Capture the cell that displays the provided text and extract its (X, Y) central coordinate. 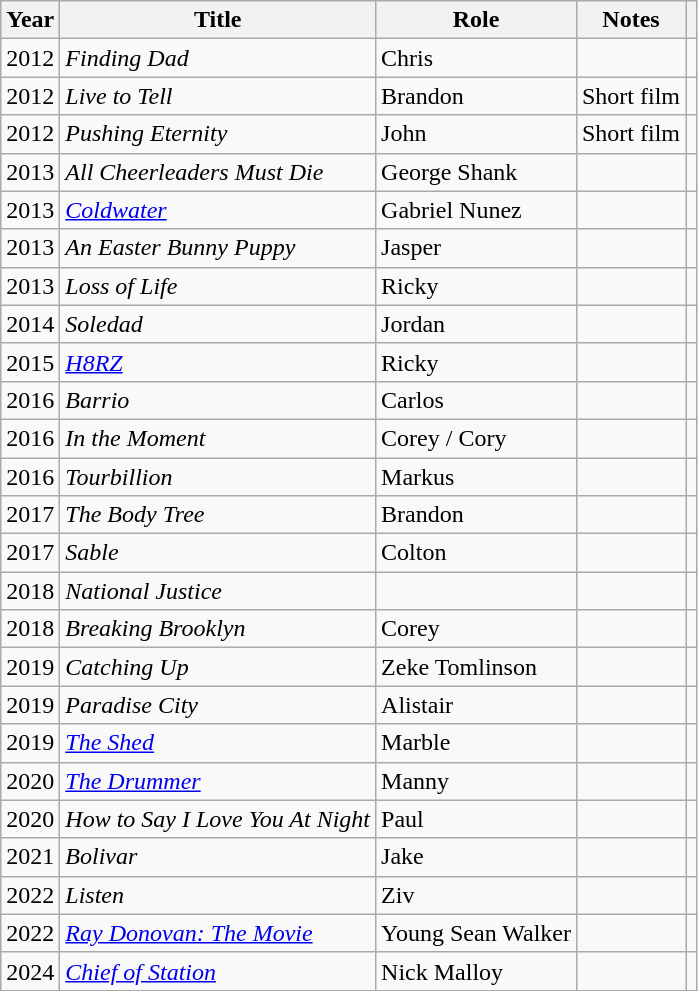
Live to Tell (218, 96)
The Shed (218, 743)
Nick Malloy (476, 971)
2014 (30, 324)
Carlos (476, 400)
Bolivar (218, 857)
The Drummer (218, 781)
Young Sean Walker (476, 933)
Markus (476, 477)
All Cheerleaders Must Die (218, 172)
Barrio (218, 400)
Marble (476, 743)
2021 (30, 857)
Colton (476, 553)
National Justice (218, 591)
Jordan (476, 324)
The Body Tree (218, 515)
2024 (30, 971)
Notes (630, 20)
Catching Up (218, 667)
Loss of Life (218, 286)
Manny (476, 781)
Zeke Tomlinson (476, 667)
H8RZ (218, 362)
Year (30, 20)
Listen (218, 895)
Ziv (476, 895)
In the Moment (218, 438)
Alistair (476, 705)
Title (218, 20)
Paul (476, 819)
Corey (476, 629)
Jake (476, 857)
Chief of Station (218, 971)
Finding Dad (218, 58)
Role (476, 20)
Soledad (218, 324)
Breaking Brooklyn (218, 629)
Sable (218, 553)
Corey / Cory (476, 438)
Tourbillion (218, 477)
How to Say I Love You At Night (218, 819)
George Shank (476, 172)
John (476, 134)
Coldwater (218, 210)
Ray Donovan: The Movie (218, 933)
Jasper (476, 248)
Chris (476, 58)
Gabriel Nunez (476, 210)
An Easter Bunny Puppy (218, 248)
Paradise City (218, 705)
2015 (30, 362)
Pushing Eternity (218, 134)
